Identify which cell holds the provided text, then report its [X, Y] central coordinate. 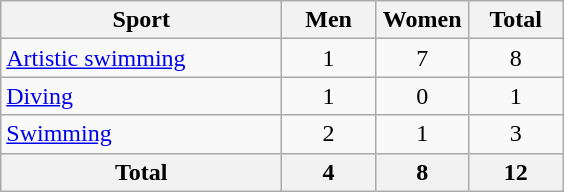
0 [422, 96]
Artistic swimming [142, 58]
Diving [142, 96]
Sport [142, 20]
Women [422, 20]
Swimming [142, 134]
3 [516, 134]
12 [516, 172]
Men [329, 20]
2 [329, 134]
4 [329, 172]
7 [422, 58]
